Output the (x, y) coordinate of the center of the cell containing the given text.  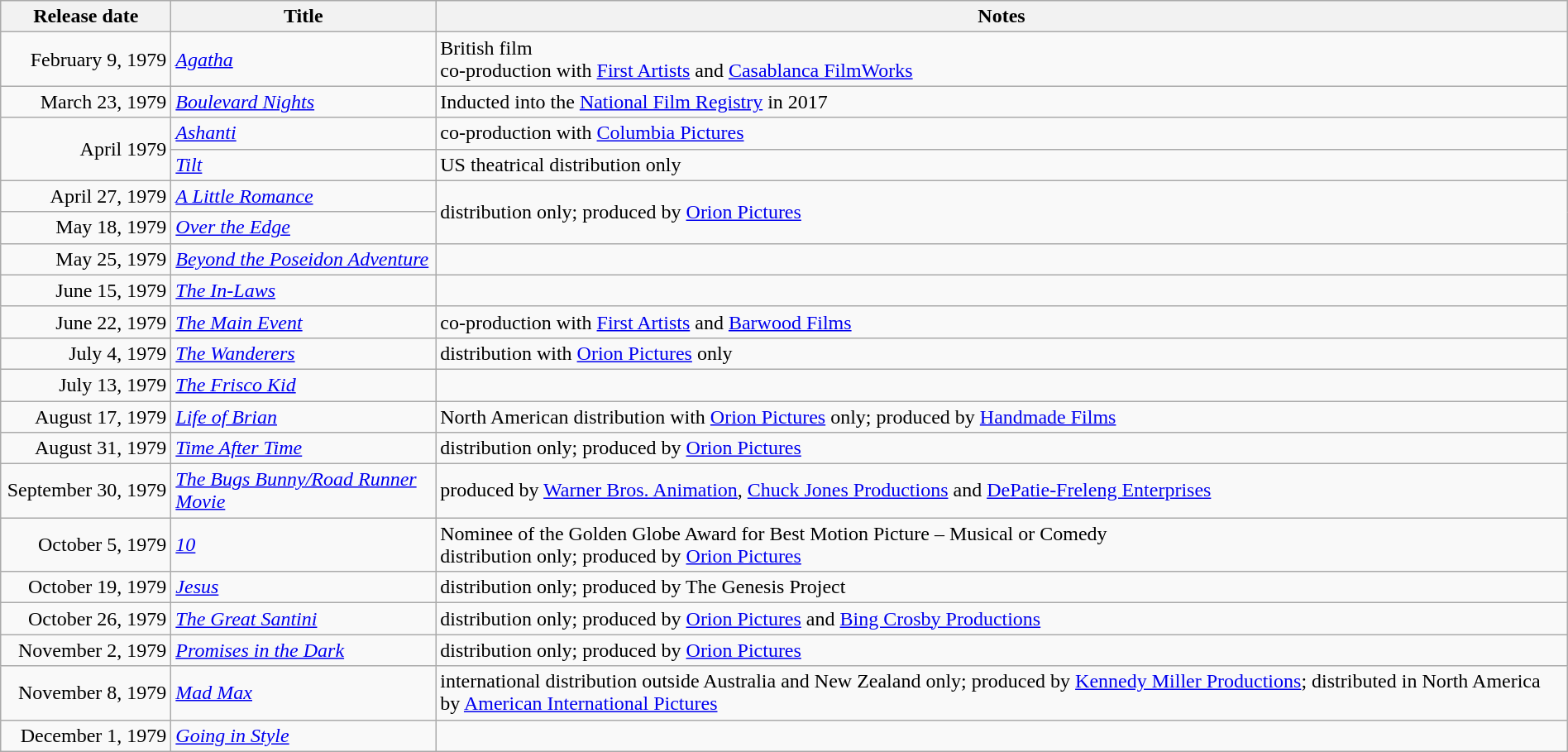
10 (304, 544)
May 25, 1979 (86, 259)
November 2, 1979 (86, 650)
Going in Style (304, 735)
September 30, 1979 (86, 491)
Life of Brian (304, 416)
Beyond the Poseidon Adventure (304, 259)
October 5, 1979 (86, 544)
February 9, 1979 (86, 60)
co-production with First Artists and Barwood Films (1002, 322)
October 19, 1979 (86, 587)
October 26, 1979 (86, 619)
Inducted into the National Film Registry in 2017 (1002, 102)
December 1, 1979 (86, 735)
The Bugs Bunny/Road Runner Movie (304, 491)
The In-Laws (304, 290)
Ashanti (304, 133)
April 1979 (86, 149)
July 4, 1979 (86, 353)
co-production with Columbia Pictures (1002, 133)
Over the Edge (304, 228)
March 23, 1979 (86, 102)
The Wanderers (304, 353)
Release date (86, 17)
Time After Time (304, 448)
distribution only; produced by The Genesis Project (1002, 587)
A Little Romance (304, 196)
US theatrical distribution only (1002, 165)
May 18, 1979 (86, 228)
Title (304, 17)
Boulevard Nights (304, 102)
British filmco-production with First Artists and Casablanca FilmWorks (1002, 60)
July 13, 1979 (86, 385)
Tilt (304, 165)
Notes (1002, 17)
The Main Event (304, 322)
June 15, 1979 (86, 290)
April 27, 1979 (86, 196)
Agatha (304, 60)
The Great Santini (304, 619)
North American distribution with Orion Pictures only; produced by Handmade Films (1002, 416)
August 31, 1979 (86, 448)
Nominee of the Golden Globe Award for Best Motion Picture – Musical or Comedydistribution only; produced by Orion Pictures (1002, 544)
June 22, 1979 (86, 322)
Jesus (304, 587)
Mad Max (304, 693)
distribution with Orion Pictures only (1002, 353)
November 8, 1979 (86, 693)
Promises in the Dark (304, 650)
distribution only; produced by Orion Pictures and Bing Crosby Productions (1002, 619)
August 17, 1979 (86, 416)
The Frisco Kid (304, 385)
produced by Warner Bros. Animation, Chuck Jones Productions and DePatie-Freleng Enterprises (1002, 491)
